Output the [X, Y] coordinate of the center of the cell containing the given text.  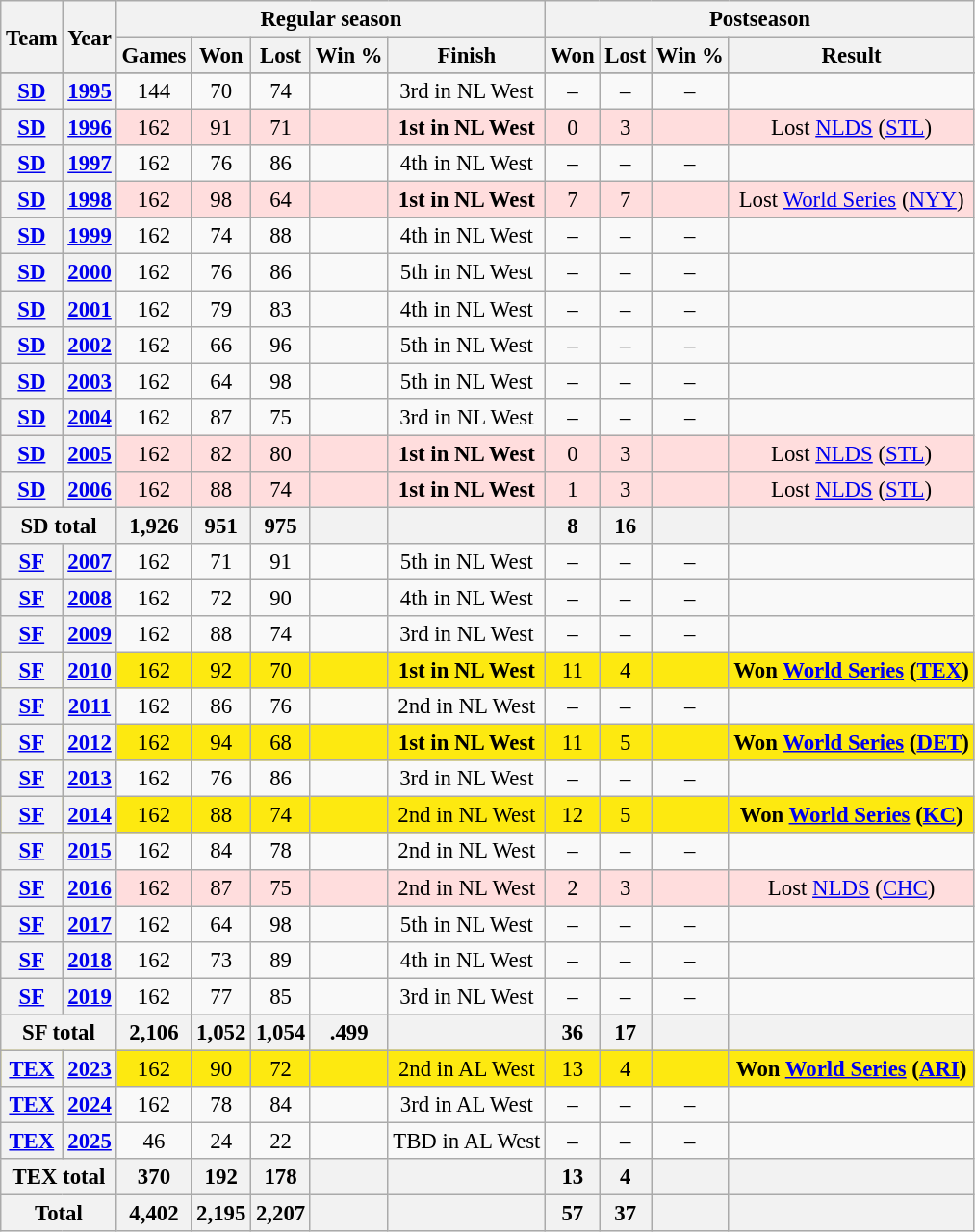
2023 [90, 1068]
92 [221, 671]
2019 [90, 996]
2015 [90, 852]
2,106 [154, 1033]
17 [626, 1033]
12 [573, 815]
66 [221, 345]
2013 [90, 779]
1996 [90, 128]
Won World Series (TEX) [851, 671]
1998 [90, 200]
370 [154, 1177]
2004 [90, 417]
1,054 [281, 1033]
975 [281, 526]
Team [32, 37]
2016 [90, 887]
.499 [348, 1033]
2007 [90, 562]
2001 [90, 309]
22 [281, 1141]
SD total [59, 526]
1,052 [221, 1033]
Postseason [760, 19]
77 [221, 996]
Finish [467, 56]
2011 [90, 706]
82 [221, 453]
2024 [90, 1105]
951 [221, 526]
36 [573, 1033]
94 [221, 743]
68 [281, 743]
79 [221, 309]
2000 [90, 272]
2,195 [221, 1214]
192 [221, 1177]
2005 [90, 453]
Result [851, 56]
57 [573, 1214]
Regular season [331, 19]
Games [154, 56]
1995 [90, 91]
2nd in AL West [467, 1068]
96 [281, 345]
2014 [90, 815]
4,402 [154, 1214]
2010 [90, 671]
2025 [90, 1141]
Won World Series (ARI) [851, 1068]
2 [573, 887]
8 [573, 526]
2018 [90, 960]
1997 [90, 164]
16 [626, 526]
2012 [90, 743]
73 [221, 960]
Lost World Series (NYY) [851, 200]
2006 [90, 490]
2003 [90, 381]
2008 [90, 598]
2017 [90, 924]
1 [573, 490]
TBD in AL West [467, 1141]
178 [281, 1177]
Total [59, 1214]
2009 [90, 634]
80 [281, 453]
85 [281, 996]
1999 [90, 236]
Lost NLDS (CHC) [851, 887]
24 [221, 1141]
144 [154, 91]
Won World Series (DET) [851, 743]
Won World Series (KC) [851, 815]
37 [626, 1214]
83 [281, 309]
Year [90, 37]
SF total [59, 1033]
2002 [90, 345]
2,207 [281, 1214]
89 [281, 960]
3rd in AL West [467, 1105]
1,926 [154, 526]
TEX total [59, 1177]
46 [154, 1141]
